Scan for the cell matching the given text and deliver its [X, Y] coordinate at center. 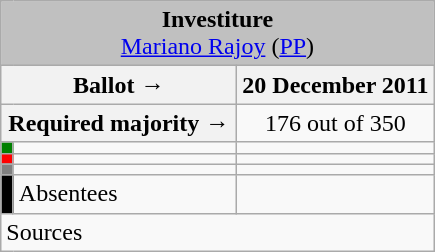
Required majority → [119, 123]
InvestitureMariano Rajoy (PP) [218, 34]
20 December 2011 [336, 85]
176 out of 350 [336, 123]
Sources [218, 232]
Ballot → [119, 85]
Absentees [125, 194]
